Provide the (X, Y) coordinate of the cell's center where the given text is located.  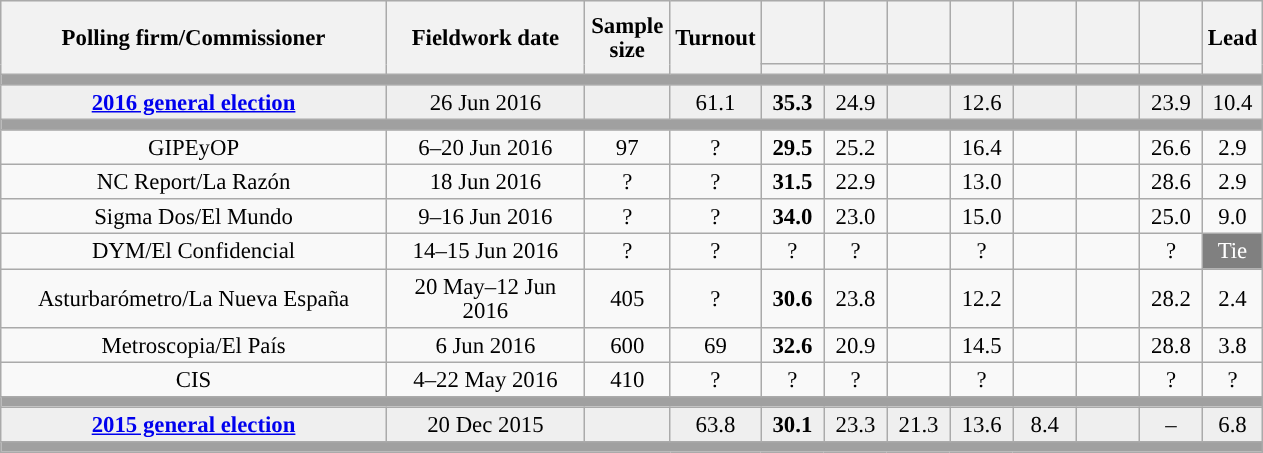
28.2 (1170, 298)
26.6 (1170, 148)
30.6 (792, 298)
20 Dec 2015 (485, 424)
14.5 (982, 344)
20 May–12 Jun 2016 (485, 298)
22.9 (856, 182)
2016 general election (194, 102)
4–22 May 2016 (485, 380)
97 (627, 148)
8.4 (1044, 424)
12.2 (982, 298)
3.8 (1232, 344)
23.9 (1170, 102)
NC Report/La Razón (194, 182)
34.0 (792, 218)
29.5 (792, 148)
13.0 (982, 182)
2015 general election (194, 424)
405 (627, 298)
23.8 (856, 298)
25.2 (856, 148)
Fieldwork date (485, 38)
Metroscopia/El País (194, 344)
28.8 (1170, 344)
31.5 (792, 182)
21.3 (918, 424)
– (1170, 424)
18 Jun 2016 (485, 182)
12.6 (982, 102)
23.3 (856, 424)
20.9 (856, 344)
10.4 (1232, 102)
Sample size (627, 38)
6–20 Jun 2016 (485, 148)
25.0 (1170, 218)
16.4 (982, 148)
Asturbarómetro/La Nueva España (194, 298)
410 (627, 380)
DYM/El Confidencial (194, 252)
GIPEyOP (194, 148)
CIS (194, 380)
Sigma Dos/El Mundo (194, 218)
32.6 (792, 344)
2.4 (1232, 298)
26 Jun 2016 (485, 102)
13.6 (982, 424)
Polling firm/Commissioner (194, 38)
14–15 Jun 2016 (485, 252)
23.0 (856, 218)
Tie (1232, 252)
6 Jun 2016 (485, 344)
63.8 (716, 424)
24.9 (856, 102)
Lead (1232, 38)
9.0 (1232, 218)
35.3 (792, 102)
28.6 (1170, 182)
Turnout (716, 38)
600 (627, 344)
30.1 (792, 424)
69 (716, 344)
15.0 (982, 218)
61.1 (716, 102)
6.8 (1232, 424)
9–16 Jun 2016 (485, 218)
